Provide the [X, Y] coordinate of the cell's center where the given text is located.  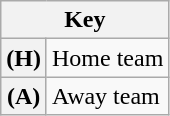
Home team [107, 58]
(A) [24, 96]
Away team [107, 96]
Key [85, 20]
(H) [24, 58]
